Determine the (x, y) coordinate at the center of the cell enclosing the given text.  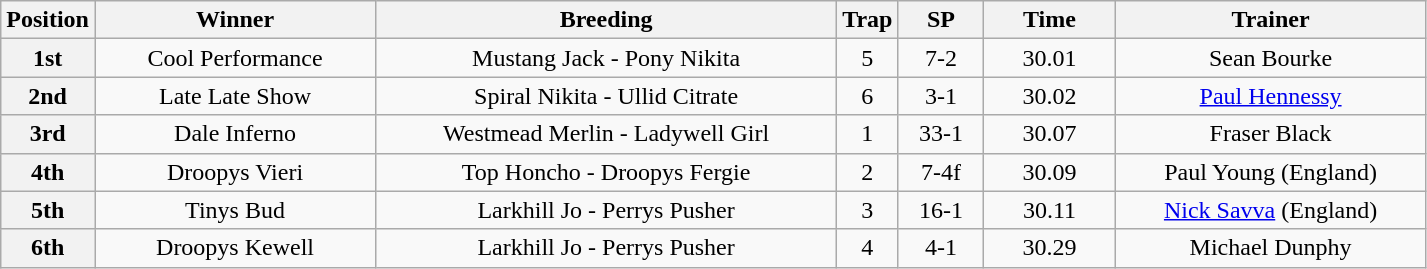
Paul Hennessy (1270, 96)
2 (868, 172)
4-1 (941, 248)
7-4f (941, 172)
Paul Young (England) (1270, 172)
2nd (48, 96)
Time (1050, 20)
Spiral Nikita - Ullid Citrate (606, 96)
3rd (48, 134)
Michael Dunphy (1270, 248)
30.11 (1050, 210)
Top Honcho - Droopys Fergie (606, 172)
Trap (868, 20)
Droopys Kewell (234, 248)
30.01 (1050, 58)
Fraser Black (1270, 134)
16-1 (941, 210)
30.02 (1050, 96)
30.09 (1050, 172)
Droopys Vieri (234, 172)
Cool Performance (234, 58)
Winner (234, 20)
SP (941, 20)
Sean Bourke (1270, 58)
Position (48, 20)
5 (868, 58)
Nick Savva (England) (1270, 210)
30.29 (1050, 248)
1 (868, 134)
3 (868, 210)
Mustang Jack - Pony Nikita (606, 58)
Trainer (1270, 20)
30.07 (1050, 134)
4th (48, 172)
5th (48, 210)
Breeding (606, 20)
1st (48, 58)
6 (868, 96)
Tinys Bud (234, 210)
4 (868, 248)
7-2 (941, 58)
Westmead Merlin - Ladywell Girl (606, 134)
33-1 (941, 134)
3-1 (941, 96)
6th (48, 248)
Late Late Show (234, 96)
Dale Inferno (234, 134)
